Return (x, y) of the center of cell containing provided text 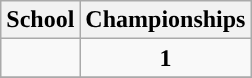
1 (166, 58)
Championships (166, 20)
School (40, 20)
